Provide the (X, Y) coordinate of the cell's center where the given text is located.  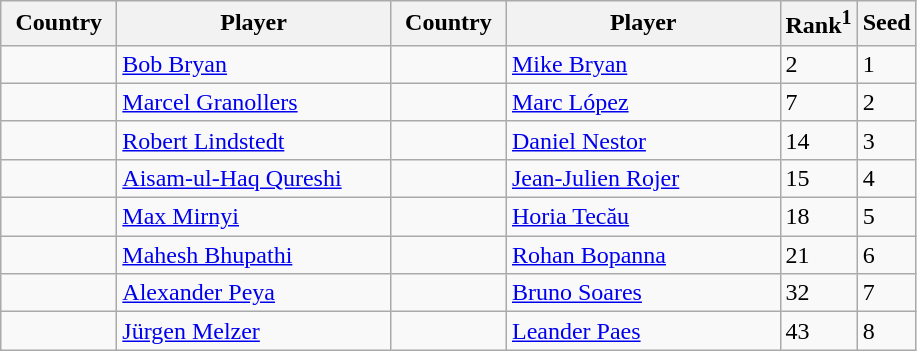
Leander Paes (643, 331)
Bruno Soares (643, 293)
4 (886, 178)
6 (886, 255)
21 (818, 255)
Mahesh Bhupathi (254, 255)
Bob Bryan (254, 64)
Seed (886, 24)
Aisam-ul-Haq Qureshi (254, 178)
8 (886, 331)
1 (886, 64)
Horia Tecău (643, 217)
Daniel Nestor (643, 140)
Mike Bryan (643, 64)
43 (818, 331)
Rohan Bopanna (643, 255)
Robert Lindstedt (254, 140)
Jean-Julien Rojer (643, 178)
Marc López (643, 102)
3 (886, 140)
15 (818, 178)
18 (818, 217)
32 (818, 293)
Max Mirnyi (254, 217)
Jürgen Melzer (254, 331)
Marcel Granollers (254, 102)
14 (818, 140)
Alexander Peya (254, 293)
Rank1 (818, 24)
5 (886, 217)
